Locate the cell with the specified text and output its [x, y] center coordinate. 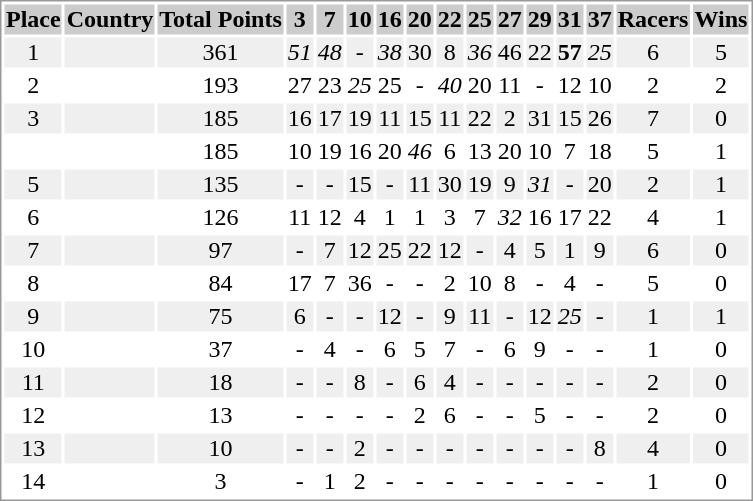
29 [540, 19]
23 [330, 85]
Country [110, 19]
361 [220, 53]
40 [450, 85]
Total Points [220, 19]
38 [390, 53]
48 [330, 53]
57 [570, 53]
75 [220, 317]
Racers [653, 19]
97 [220, 251]
193 [220, 85]
84 [220, 283]
26 [600, 119]
51 [300, 53]
14 [33, 481]
126 [220, 217]
Wins [721, 19]
135 [220, 185]
32 [510, 217]
Place [33, 19]
